Search for the cell housing the specified text and yield its [X, Y] center coordinate. 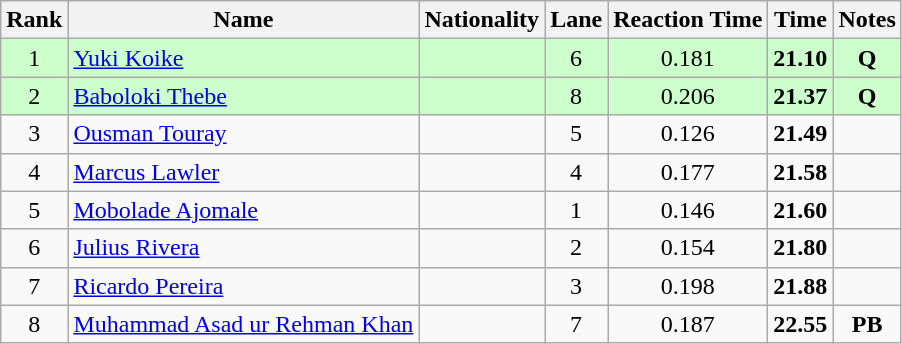
0.198 [688, 286]
21.37 [800, 96]
0.177 [688, 172]
Mobolade Ajomale [244, 210]
21.49 [800, 134]
21.88 [800, 286]
Ricardo Pereira [244, 286]
0.126 [688, 134]
Lane [576, 20]
21.58 [800, 172]
Rank [34, 20]
Ousman Touray [244, 134]
Name [244, 20]
Baboloki Thebe [244, 96]
Julius Rivera [244, 248]
0.146 [688, 210]
21.80 [800, 248]
0.181 [688, 58]
21.60 [800, 210]
0.187 [688, 324]
Notes [867, 20]
Muhammad Asad ur Rehman Khan [244, 324]
22.55 [800, 324]
0.154 [688, 248]
0.206 [688, 96]
Nationality [482, 20]
Yuki Koike [244, 58]
Time [800, 20]
PB [867, 324]
21.10 [800, 58]
Marcus Lawler [244, 172]
Reaction Time [688, 20]
